Return [X, Y] of the center of cell containing provided text 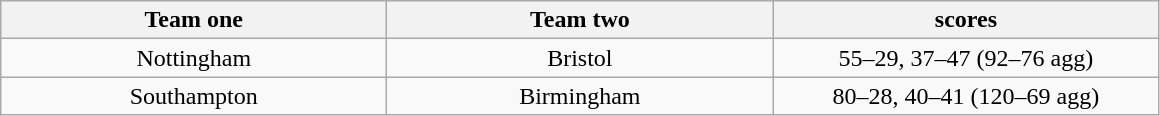
55–29, 37–47 (92–76 agg) [966, 58]
Team one [194, 20]
Birmingham [580, 96]
Bristol [580, 58]
Nottingham [194, 58]
Team two [580, 20]
Southampton [194, 96]
80–28, 40–41 (120–69 agg) [966, 96]
scores [966, 20]
